From the cell containing the given text, extract its center point as (X, Y) coordinate. 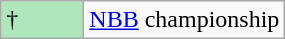
NBB championship (184, 20)
† (42, 20)
